Capture the cell that displays the provided text and extract its [X, Y] central coordinate. 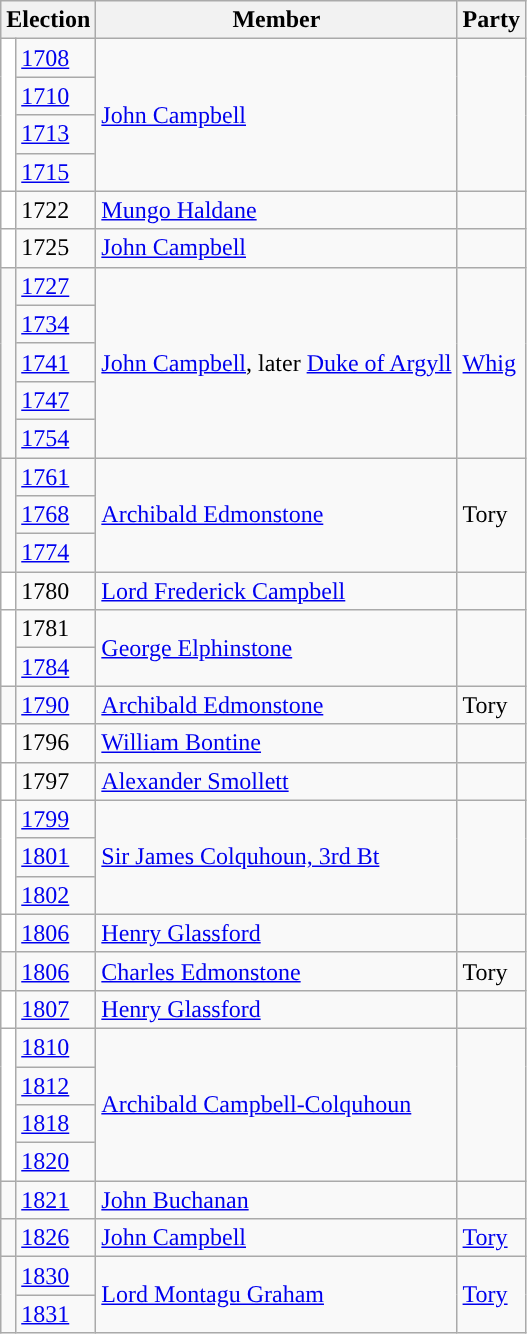
Lord Frederick Campbell [276, 591]
1801 [56, 857]
1715 [56, 172]
1820 [56, 1162]
1812 [56, 1085]
1725 [56, 248]
Archibald Campbell-Colquhoun [276, 1104]
1747 [56, 400]
Mungo Haldane [276, 210]
1810 [56, 1047]
1713 [56, 134]
1784 [56, 667]
1797 [56, 781]
1799 [56, 819]
Party [491, 20]
1708 [56, 58]
Alexander Smollett [276, 781]
1768 [56, 515]
1821 [56, 1200]
Lord Montagu Graham [276, 1295]
Member [276, 20]
John Campbell, later Duke of Argyll [276, 362]
Election [48, 20]
Charles Edmonstone [276, 971]
1790 [56, 705]
1761 [56, 477]
1807 [56, 1009]
1830 [56, 1276]
1796 [56, 743]
1734 [56, 324]
1802 [56, 895]
1781 [56, 629]
1727 [56, 286]
1754 [56, 438]
1826 [56, 1238]
George Elphinstone [276, 648]
1780 [56, 591]
1831 [56, 1314]
1741 [56, 362]
1774 [56, 553]
Whig [491, 362]
1710 [56, 96]
Sir James Colquhoun, 3rd Bt [276, 857]
1818 [56, 1124]
John Buchanan [276, 1200]
1722 [56, 210]
William Bontine [276, 743]
